Locate the cell with the specified text and output its [x, y] center coordinate. 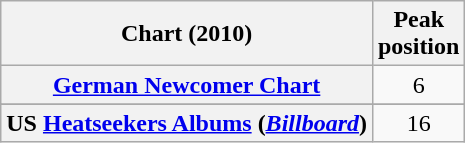
Chart (2010) [187, 34]
6 [418, 85]
16 [418, 123]
German Newcomer Chart [187, 85]
Peakposition [418, 34]
US Heatseekers Albums (Billboard) [187, 123]
